Provide the (x, y) coordinate of the cell's center where the given text is located.  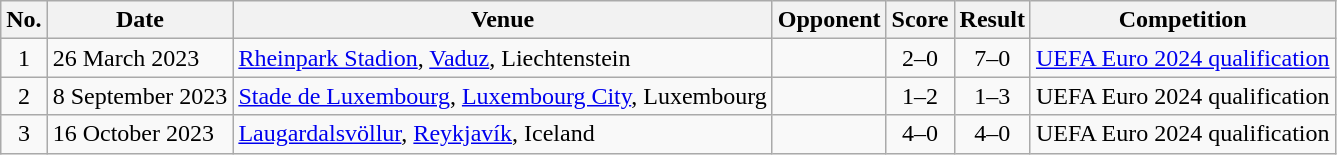
Stade de Luxembourg, Luxembourg City, Luxembourg (502, 96)
Score (920, 20)
Rheinpark Stadion, Vaduz, Liechtenstein (502, 58)
16 October 2023 (140, 134)
2 (24, 96)
1 (24, 58)
No. (24, 20)
Result (992, 20)
3 (24, 134)
Venue (502, 20)
1–2 (920, 96)
Date (140, 20)
Laugardalsvöllur, Reykjavík, Iceland (502, 134)
7–0 (992, 58)
26 March 2023 (140, 58)
2–0 (920, 58)
Competition (1182, 20)
8 September 2023 (140, 96)
1–3 (992, 96)
Opponent (829, 20)
